Locate the cell with the specified text and output its (X, Y) center coordinate. 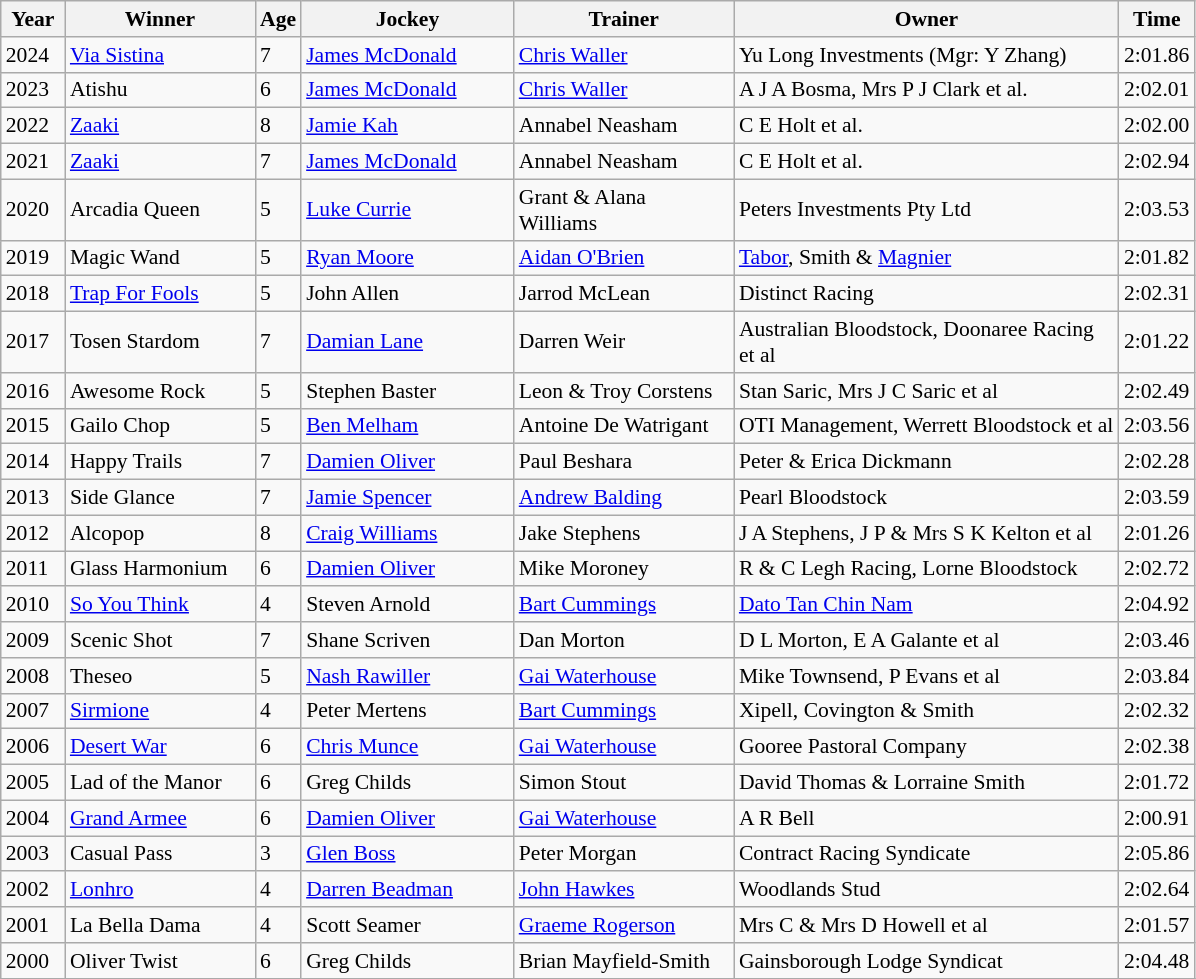
2:01.22 (1156, 342)
Magic Wand (160, 258)
2003 (33, 854)
Gainsborough Lodge Syndicat (926, 961)
Gailo Chop (160, 426)
Chris Munce (408, 747)
2004 (33, 818)
2:01.82 (1156, 258)
2008 (33, 676)
Scott Seamer (408, 925)
2023 (33, 90)
Jake Stephens (624, 533)
Oliver Twist (160, 961)
Trap For Fools (160, 294)
2:02.31 (1156, 294)
2016 (33, 391)
David Thomas & Lorraine Smith (926, 783)
Dan Morton (624, 640)
Desert War (160, 747)
Peters Investments Pty Ltd (926, 210)
Darren Weir (624, 342)
Contract Racing Syndicate (926, 854)
Mrs C & Mrs D Howell et al (926, 925)
2002 (33, 890)
Side Glance (160, 498)
2015 (33, 426)
Craig Williams (408, 533)
2001 (33, 925)
Theseo (160, 676)
2006 (33, 747)
Mike Moroney (624, 569)
2010 (33, 605)
2:03.53 (1156, 210)
Lad of the Manor (160, 783)
Australian Bloodstock, Doonaree Racing et al (926, 342)
D L Morton, E A Galante et al (926, 640)
Atishu (160, 90)
Brian Mayfield-Smith (624, 961)
Graeme Rogerson (624, 925)
Winner (160, 19)
A J A Bosma, Mrs P J Clark et al. (926, 90)
Via Sistina (160, 55)
2:02.00 (1156, 126)
Jarrod McLean (624, 294)
Darren Beadman (408, 890)
2:03.46 (1156, 640)
Leon & Troy Corstens (624, 391)
2:00.91 (1156, 818)
Glass Harmonium (160, 569)
3 (278, 854)
2:01.26 (1156, 533)
Year (33, 19)
Trainer (624, 19)
Peter Morgan (624, 854)
Jockey (408, 19)
Mike Townsend, P Evans et al (926, 676)
2:02.64 (1156, 890)
2014 (33, 462)
Peter & Erica Dickmann (926, 462)
2005 (33, 783)
2:03.59 (1156, 498)
2:02.28 (1156, 462)
2000 (33, 961)
Time (1156, 19)
La Bella Dama (160, 925)
Woodlands Stud (926, 890)
Antoine De Watrigant (624, 426)
Sirmione (160, 711)
Grant & Alana Williams (624, 210)
Luke Currie (408, 210)
Casual Pass (160, 854)
2011 (33, 569)
2:04.92 (1156, 605)
Aidan O'Brien (624, 258)
Lonhro (160, 890)
2:02.01 (1156, 90)
Xipell, Covington & Smith (926, 711)
2:05.86 (1156, 854)
Nash Rawiller (408, 676)
Peter Mertens (408, 711)
Arcadia Queen (160, 210)
Distinct Racing (926, 294)
2:01.57 (1156, 925)
Age (278, 19)
2012 (33, 533)
Glen Boss (408, 854)
2:02.38 (1156, 747)
Happy Trails (160, 462)
2018 (33, 294)
Scenic Shot (160, 640)
Dato Tan Chin Nam (926, 605)
Pearl Bloodstock (926, 498)
2:02.72 (1156, 569)
Ryan Moore (408, 258)
Jamie Spencer (408, 498)
2013 (33, 498)
Paul Beshara (624, 462)
Steven Arnold (408, 605)
2:02.49 (1156, 391)
2:02.32 (1156, 711)
Tabor, Smith & Magnier (926, 258)
Stephen Baster (408, 391)
Grand Armee (160, 818)
OTI Management, Werrett Bloodstock et al (926, 426)
Simon Stout (624, 783)
Gooree Pastoral Company (926, 747)
2:01.86 (1156, 55)
So You Think (160, 605)
Jamie Kah (408, 126)
Damian Lane (408, 342)
2022 (33, 126)
J A Stephens, J P & Mrs S K Kelton et al (926, 533)
John Allen (408, 294)
2:01.72 (1156, 783)
2024 (33, 55)
Awesome Rock (160, 391)
2021 (33, 162)
Alcopop (160, 533)
Ben Melham (408, 426)
2:03.84 (1156, 676)
Stan Saric, Mrs J C Saric et al (926, 391)
Owner (926, 19)
2017 (33, 342)
2020 (33, 210)
2009 (33, 640)
Shane Scriven (408, 640)
2007 (33, 711)
Andrew Balding (624, 498)
Yu Long Investments (Mgr: Y Zhang) (926, 55)
2:04.48 (1156, 961)
2:02.94 (1156, 162)
2019 (33, 258)
R & C Legh Racing, Lorne Bloodstock (926, 569)
2:03.56 (1156, 426)
Tosen Stardom (160, 342)
John Hawkes (624, 890)
A R Bell (926, 818)
